Detect which cell encompasses the target text, then output its [X, Y] center coordinate. 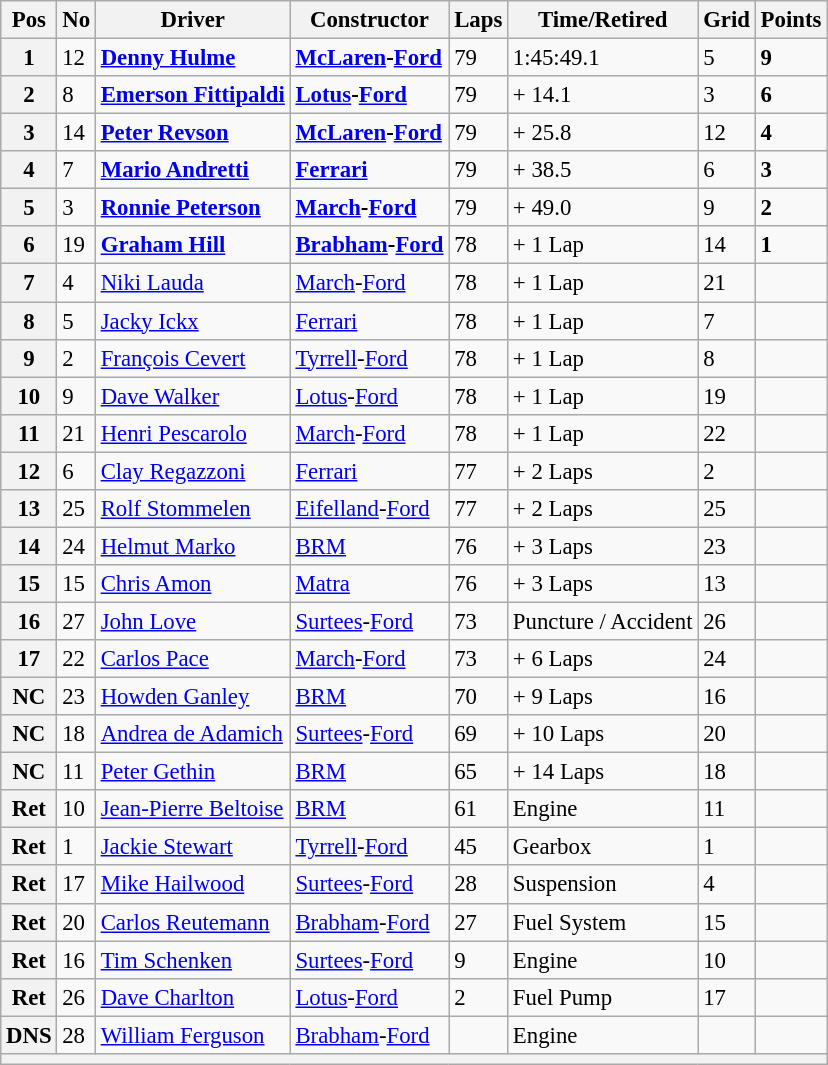
Chris Amon [192, 584]
Puncture / Accident [603, 621]
70 [478, 697]
Eifelland-Ford [370, 509]
Clay Regazzoni [192, 471]
Howden Ganley [192, 697]
Driver [192, 20]
François Cevert [192, 358]
Graham Hill [192, 245]
Suspension [603, 885]
Rolf Stommelen [192, 509]
Carlos Reutemann [192, 922]
Andrea de Adamich [192, 734]
Denny Hulme [192, 58]
Matra [370, 584]
+ 25.8 [603, 133]
Peter Revson [192, 133]
65 [478, 772]
Points [790, 20]
Mario Andretti [192, 170]
Jean-Pierre Beltoise [192, 809]
+ 14.1 [603, 95]
Dave Charlton [192, 997]
+ 14 Laps [603, 772]
Peter Gethin [192, 772]
No [76, 20]
45 [478, 847]
Helmut Marko [192, 546]
Gearbox [603, 847]
Niki Lauda [192, 283]
Pos [29, 20]
Henri Pescarolo [192, 433]
+ 9 Laps [603, 697]
+ 49.0 [603, 208]
Fuel System [603, 922]
69 [478, 734]
61 [478, 809]
Mike Hailwood [192, 885]
Jackie Stewart [192, 847]
Jacky Ickx [192, 321]
Time/Retired [603, 20]
Dave Walker [192, 396]
Laps [478, 20]
Carlos Pace [192, 659]
Constructor [370, 20]
DNS [29, 1035]
William Ferguson [192, 1035]
Fuel Pump [603, 997]
+ 10 Laps [603, 734]
Tim Schenken [192, 960]
+ 6 Laps [603, 659]
+ 38.5 [603, 170]
Emerson Fittipaldi [192, 95]
John Love [192, 621]
Grid [726, 20]
1:45:49.1 [603, 58]
Ronnie Peterson [192, 208]
